Output the [x, y] coordinate of the center of the cell containing the given text.  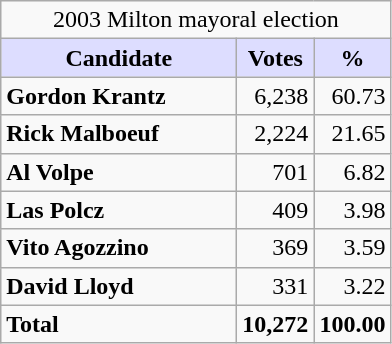
% [352, 58]
369 [276, 248]
701 [276, 172]
Gordon Krantz [119, 96]
409 [276, 210]
Rick Malboeuf [119, 134]
Candidate [119, 58]
2003 Milton mayoral election [196, 20]
Las Polcz [119, 210]
3.59 [352, 248]
2,224 [276, 134]
21.65 [352, 134]
Vito Agozzino [119, 248]
100.00 [352, 324]
331 [276, 286]
10,272 [276, 324]
3.98 [352, 210]
60.73 [352, 96]
Votes [276, 58]
3.22 [352, 286]
6.82 [352, 172]
David Lloyd [119, 286]
Al Volpe [119, 172]
6,238 [276, 96]
Total [119, 324]
